Scan for the cell matching the given text and deliver its [x, y] coordinate at center. 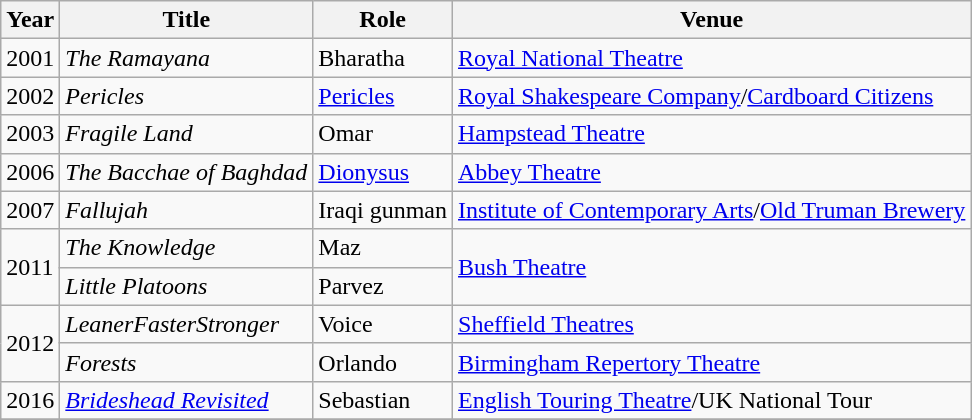
Fragile Land [186, 134]
Brideshead Revisited [186, 400]
2003 [30, 134]
Title [186, 20]
Maz [383, 248]
Royal National Theatre [712, 58]
Royal Shakespeare Company/Cardboard Citizens [712, 96]
Year [30, 20]
Voice [383, 324]
Forests [186, 362]
Little Platoons [186, 286]
2016 [30, 400]
2011 [30, 267]
Dionysus [383, 172]
Institute of Contemporary Arts/Old Truman Brewery [712, 210]
Abbey Theatre [712, 172]
Fallujah [186, 210]
Role [383, 20]
The Knowledge [186, 248]
Sebastian [383, 400]
Sheffield Theatres [712, 324]
2006 [30, 172]
Bush Theatre [712, 267]
Venue [712, 20]
Bharatha [383, 58]
Orlando [383, 362]
LeanerFasterStronger [186, 324]
Parvez [383, 286]
The Ramayana [186, 58]
Birmingham Repertory Theatre [712, 362]
Hampstead Theatre [712, 134]
2007 [30, 210]
2002 [30, 96]
English Touring Theatre/UK National Tour [712, 400]
Iraqi gunman [383, 210]
2001 [30, 58]
The Bacchae of Baghdad [186, 172]
Omar [383, 134]
2012 [30, 343]
